Pinpoint the cell where the given text exists, returning its [X, Y] midpoint coordinate. 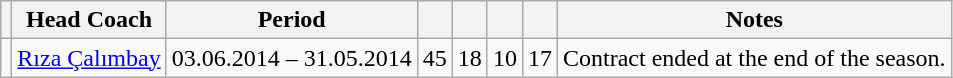
17 [540, 58]
Contract ended at the end of the season. [754, 58]
18 [470, 58]
03.06.2014 – 31.05.2014 [292, 58]
Notes [754, 20]
Rıza Çalımbay [89, 58]
Period [292, 20]
10 [504, 58]
Head Coach [89, 20]
45 [434, 58]
